Find where the given text appears and provide that cell's center as [x, y] coordinate. 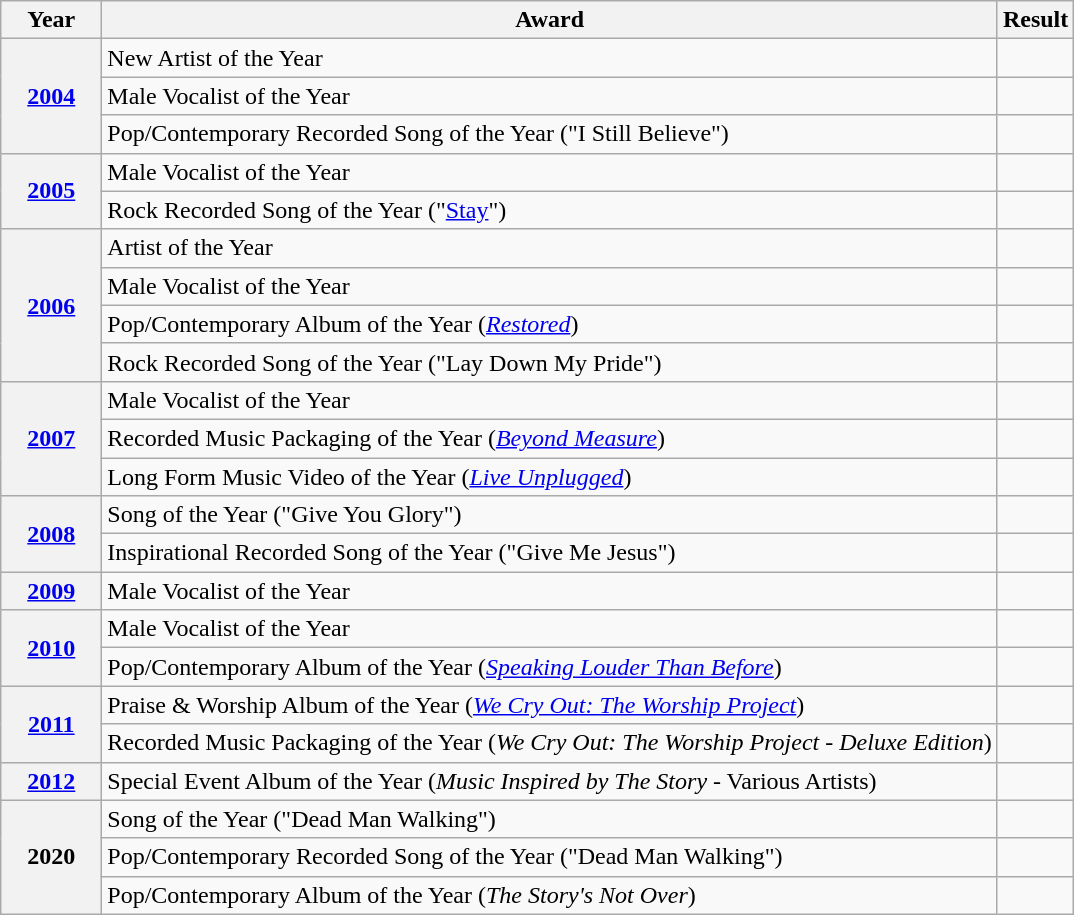
Rock Recorded Song of the Year ("Stay") [550, 210]
Pop/Contemporary Recorded Song of the Year ("I Still Believe") [550, 134]
Praise & Worship Album of the Year (We Cry Out: The Worship Project) [550, 705]
Pop/Contemporary Album of the Year (Restored) [550, 324]
Special Event Album of the Year (Music Inspired by The Story - Various Artists) [550, 781]
Result [1035, 20]
Song of the Year ("Give You Glory") [550, 515]
Award [550, 20]
2009 [52, 591]
2008 [52, 534]
Recorded Music Packaging of the Year (Beyond Measure) [550, 438]
Pop/Contemporary Album of the Year (The Story's Not Over) [550, 895]
2020 [52, 857]
New Artist of the Year [550, 58]
2011 [52, 724]
Year [52, 20]
2004 [52, 96]
Rock Recorded Song of the Year ("Lay Down My Pride") [550, 362]
Pop/Contemporary Album of the Year (Speaking Louder Than Before) [550, 667]
2010 [52, 648]
Artist of the Year [550, 248]
2007 [52, 438]
Pop/Contemporary Recorded Song of the Year ("Dead Man Walking") [550, 857]
2006 [52, 305]
Inspirational Recorded Song of the Year ("Give Me Jesus") [550, 553]
2005 [52, 191]
Long Form Music Video of the Year (Live Unplugged) [550, 477]
Song of the Year ("Dead Man Walking") [550, 819]
Recorded Music Packaging of the Year (We Cry Out: The Worship Project - Deluxe Edition) [550, 743]
2012 [52, 781]
